Return [x, y] of the center of cell containing provided text 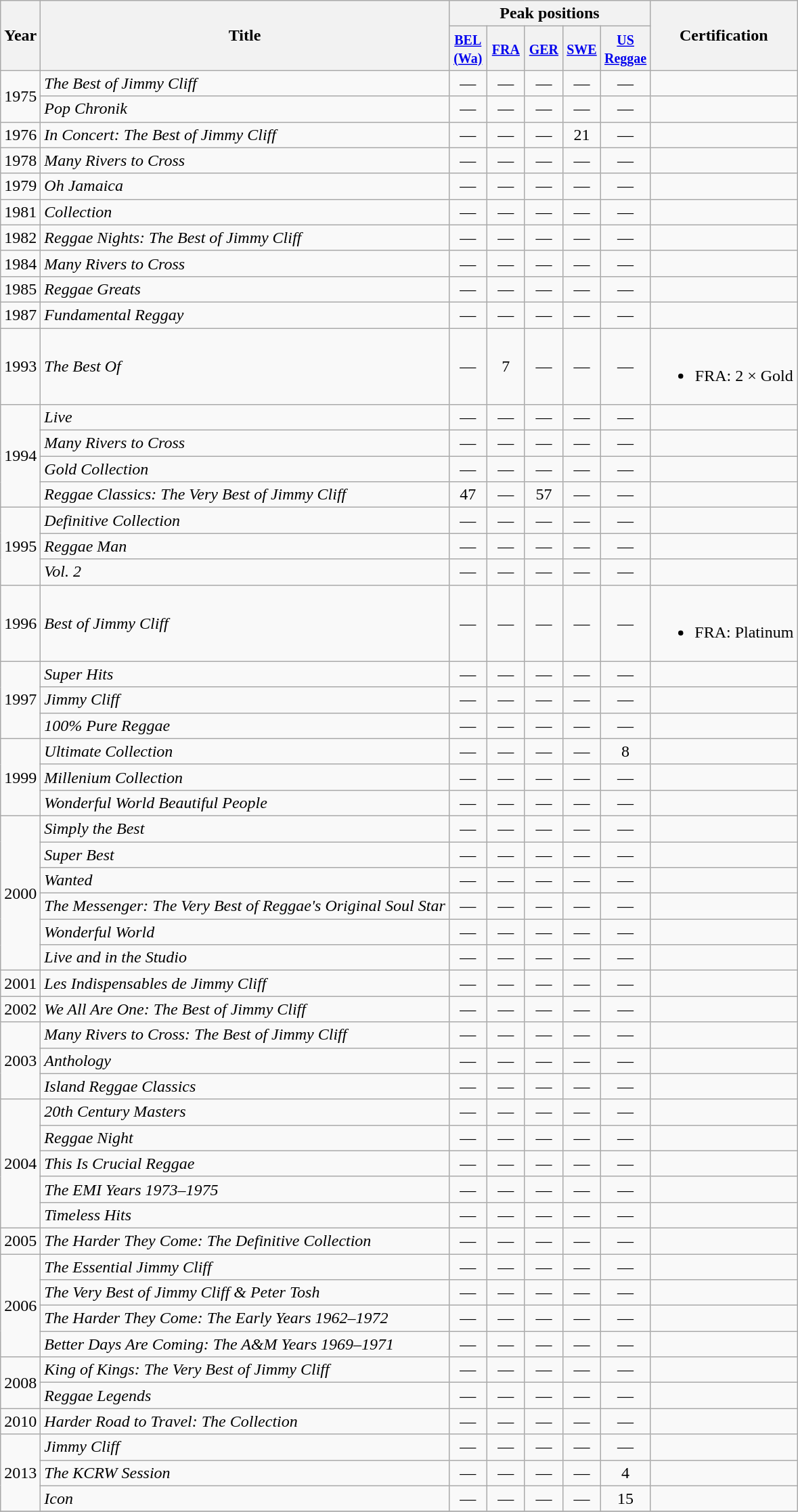
The Very Best of Jimmy Cliff & Peter Tosh [245, 1293]
Gold Collection [245, 469]
15 [625, 1498]
2008 [20, 1383]
The Best Of [245, 365]
In Concert: The Best of Jimmy Cliff [245, 135]
57 [544, 495]
FRA: Platinum [724, 623]
1995 [20, 546]
Live and in the Studio [245, 958]
Harder Road to Travel: The Collection [245, 1421]
2013 [20, 1473]
1984 [20, 263]
King of Kings: The Very Best of Jimmy Cliff [245, 1370]
47 [468, 495]
Collection [245, 212]
The Harder They Come: The Early Years 1962–1972 [245, 1318]
SWE [581, 49]
Wanted [245, 881]
2010 [20, 1421]
2002 [20, 1009]
Super Hits [245, 674]
2004 [20, 1163]
Pop Chronik [245, 109]
FRA: 2 × Gold [724, 365]
Oh Jamaica [245, 186]
Simply the Best [245, 828]
Anthology [245, 1061]
1994 [20, 456]
The EMI Years 1973–1975 [245, 1189]
Best of Jimmy Cliff [245, 623]
20th Century Masters [245, 1112]
Ultimate Collection [245, 751]
Reggae Man [245, 546]
FRA [506, 49]
8 [625, 751]
1985 [20, 289]
Reggae Night [245, 1138]
Millenium Collection [245, 777]
Reggae Legends [245, 1396]
Timeless Hits [245, 1215]
Live [245, 418]
Title [245, 35]
100% Pure Reggae [245, 726]
1979 [20, 186]
Definitive Collection [245, 520]
1976 [20, 135]
The Messenger: The Very Best of Reggae's Original Soul Star [245, 906]
1993 [20, 365]
1987 [20, 315]
We All Are One: The Best of Jimmy Cliff [245, 1009]
Reggae Classics: The Very Best of Jimmy Cliff [245, 495]
4 [625, 1473]
Better Days Are Coming: The A&M Years 1969–1971 [245, 1344]
2005 [20, 1241]
Fundamental Reggay [245, 315]
2000 [20, 893]
Peak positions [550, 14]
Vol. 2 [245, 572]
21 [581, 135]
Island Reggae Classics [245, 1086]
2003 [20, 1061]
1981 [20, 212]
1978 [20, 160]
Wonderful World Beautiful People [245, 803]
7 [506, 365]
The Essential Jimmy Cliff [245, 1266]
1999 [20, 777]
Many Rivers to Cross: The Best of Jimmy Cliff [245, 1035]
Certification [724, 35]
The KCRW Session [245, 1473]
USReggae [625, 49]
BEL(Wa) [468, 49]
1996 [20, 623]
The Best of Jimmy Cliff [245, 83]
1997 [20, 700]
Icon [245, 1498]
1975 [20, 96]
Wonderful World [245, 932]
2006 [20, 1305]
This Is Crucial Reggae [245, 1163]
Reggae Nights: The Best of Jimmy Cliff [245, 238]
GER [544, 49]
Super Best [245, 855]
The Harder They Come: The Definitive Collection [245, 1241]
2001 [20, 983]
Les Indispensables de Jimmy Cliff [245, 983]
Reggae Greats [245, 289]
Year [20, 35]
1982 [20, 238]
